Output the [x, y] coordinate of the center of the cell containing the given text.  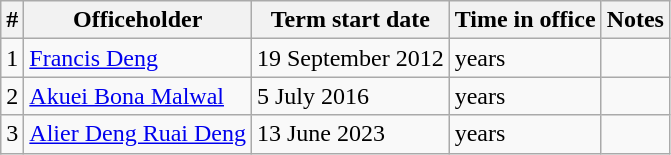
Notes [635, 20]
Officeholder [138, 20]
Akuei Bona Malwal [138, 96]
Alier Deng Ruai Deng [138, 134]
Time in office [525, 20]
19 September 2012 [350, 58]
3 [12, 134]
# [12, 20]
Term start date [350, 20]
5 July 2016 [350, 96]
13 June 2023 [350, 134]
Francis Deng [138, 58]
2 [12, 96]
1 [12, 58]
